Detect which cell encompasses the target text, then output its (X, Y) center coordinate. 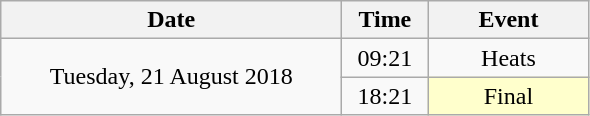
Time (385, 20)
Heats (508, 58)
Date (172, 20)
09:21 (385, 58)
Tuesday, 21 August 2018 (172, 77)
18:21 (385, 96)
Event (508, 20)
Final (508, 96)
